Output the (x, y) coordinate of the center of the cell containing the given text.  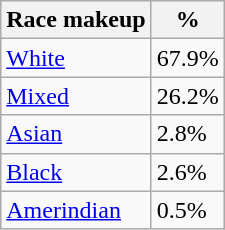
26.2% (188, 96)
% (188, 20)
2.6% (188, 172)
Amerindian (76, 210)
Mixed (76, 96)
White (76, 58)
Black (76, 172)
0.5% (188, 210)
2.8% (188, 134)
Asian (76, 134)
67.9% (188, 58)
Race makeup (76, 20)
